Provide the (x, y) coordinate of the cell's center where the given text is located.  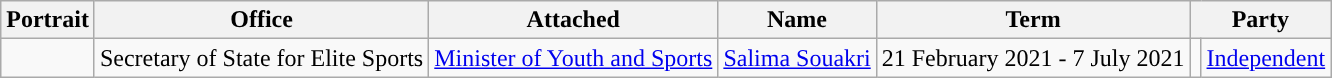
Attached (574, 20)
Salima Souakri (797, 58)
Secretary of State for Elite Sports (261, 58)
Minister of Youth and Sports (574, 58)
Portrait (48, 20)
Name (797, 20)
Independent (1266, 58)
Party (1260, 20)
Office (261, 20)
21 February 2021 - 7 July 2021 (1033, 58)
Term (1033, 20)
